Scan for the cell matching the given text and deliver its (X, Y) coordinate at center. 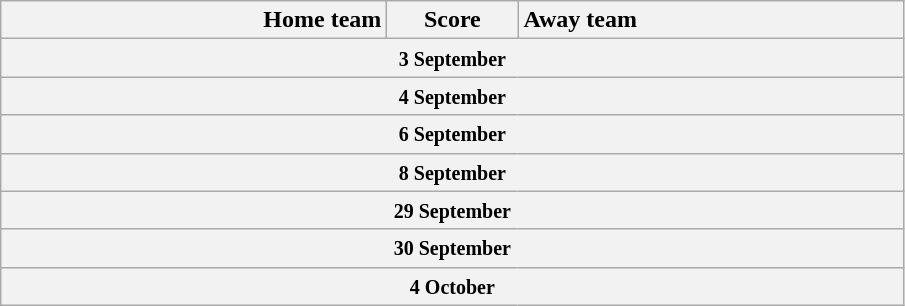
29 September (452, 210)
Away team (711, 20)
30 September (452, 248)
4 October (452, 286)
Score (452, 20)
6 September (452, 134)
3 September (452, 58)
Home team (194, 20)
4 September (452, 96)
8 September (452, 172)
